Output the (x, y) coordinate of the center of the cell containing the given text.  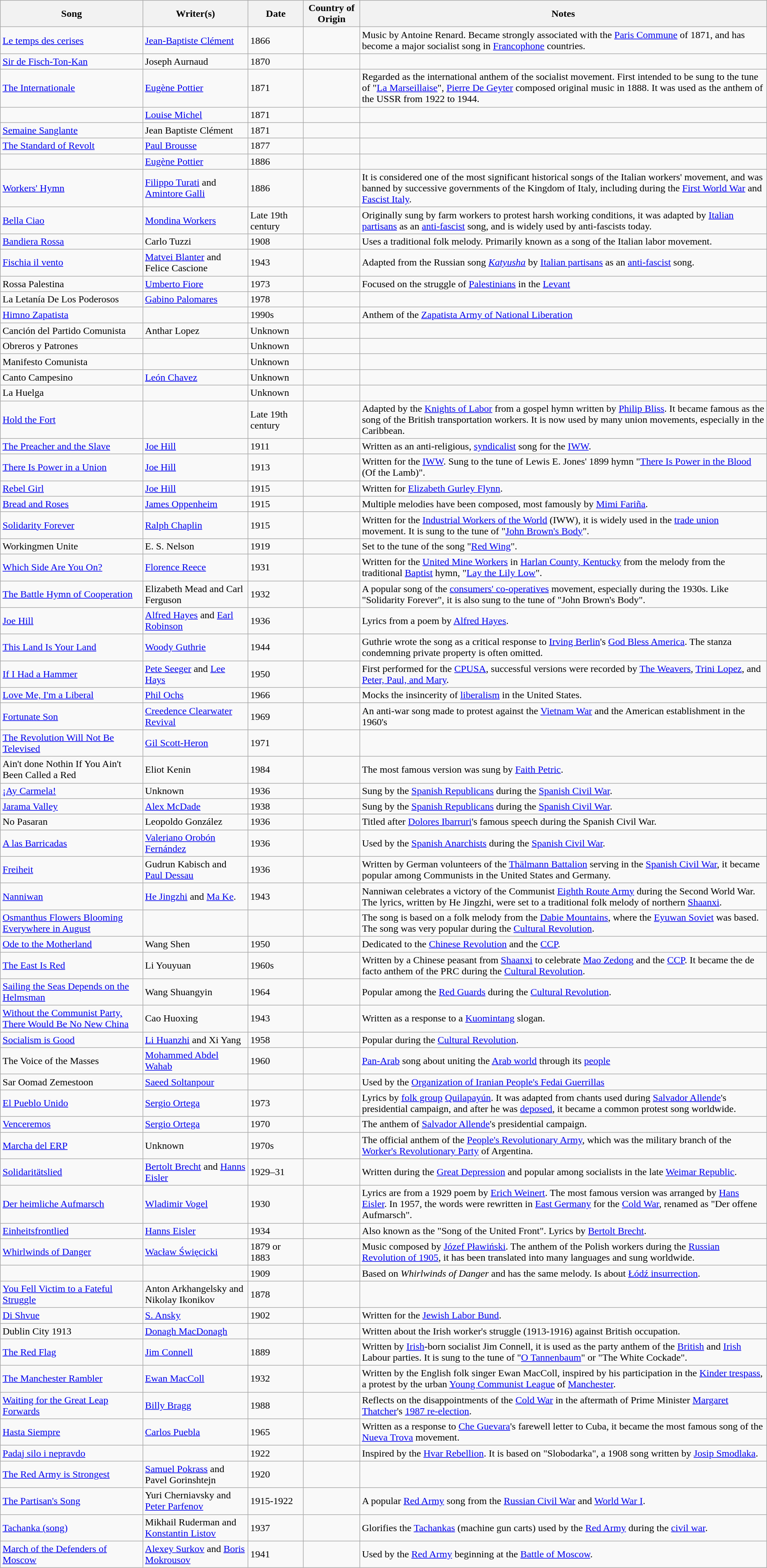
Joseph Aurnaud (196, 61)
1930 (275, 1204)
The Revolution Will Not Be Televised (72, 743)
Eliot Kenin (196, 769)
Venceremos (72, 1124)
Fortunate Son (72, 716)
Samuel Pokrass and Pavel Gorinshtejn (196, 1474)
Written for the Jewish Labor Bund. (563, 1315)
The Partisan's Song (72, 1501)
Date (275, 14)
1870 (275, 61)
1984 (275, 769)
Hanns Eisler (196, 1231)
The Preacher and the Slave (72, 446)
Anthem of the Zapatista Army of National Liberation (563, 315)
Tachanka (song) (72, 1527)
Uses a traditional folk melody. Primarily known as a song of the Italian labor movement. (563, 241)
No Pasaran (72, 822)
There Is Power in a Union (72, 467)
Sir de Fisch-Ton-Kan (72, 61)
1929–31 (275, 1172)
The East Is Red (72, 965)
Li Youyuan (196, 965)
You Fell Victim to a Fateful Struggle (72, 1294)
The Manchester Rambler (72, 1379)
Song (72, 14)
Canción del Partido Comunista (72, 331)
La Letanía De Los Poderosos (72, 300)
Gudrun Kabisch and Paul Dessau (196, 869)
Hasta Siempre (72, 1432)
Alexey Surkov and Boris Mokrousov (196, 1554)
Written about the Irish worker's struggle (1913-1916) against British occupation. (563, 1331)
Saeed Soltanpour (196, 1082)
1964 (275, 992)
1909 (275, 1273)
Semaine Sanglante (72, 130)
El Pueblo Unido (72, 1103)
Also known as the "Song of the United Front". Lyrics by Bertolt Brecht. (563, 1231)
Ralph Chaplin (196, 525)
Sailing the Seas Depends on the Helmsman (72, 992)
Bandiera Rossa (72, 241)
Nanniwan (72, 896)
Writer(s) (196, 14)
Dublin City 1913 (72, 1331)
Notes (563, 14)
1911 (275, 446)
Ain't done Nothin If You Ain't Been Called a Red (72, 769)
Reflects on the disappointments of the Cold War in the aftermath of Prime Minister Margaret Thatcher's 1987 re-election. (563, 1405)
Alex McDade (196, 806)
1971 (275, 743)
Mocks the insincerity of liberalism in the United States. (563, 695)
¡Ay Carmela! (72, 791)
Le temps des cerises (72, 40)
Billy Bragg (196, 1405)
Carlo Tuzzi (196, 241)
Phil Ochs (196, 695)
Music by Antoine Renard. Became strongly associated with the Paris Commune of 1871, and has become a major socialist song in Francophone countries. (563, 40)
Which Side Are You On? (72, 567)
Written for the United Mine Workers in Harlan County, Kentucky from the melody from the traditional Baptist hymn, "Lay the Lily Low". (563, 567)
Fischia il vento (72, 262)
The official anthem of the People's Revolutionary Army, which was the military branch of the Worker's Revolutionary Party of Argentina. (563, 1146)
Used by the Red Army beginning at the Battle of Moscow. (563, 1554)
Einheitsfrontlied (72, 1231)
Freiheit (72, 869)
Manifesto Comunista (72, 362)
Mondina Workers (196, 220)
Wang Shen (196, 944)
Inspired by the Hvar Rebellion. It is based on "Slobodarka", a 1908 song written by Josip Smodlaka. (563, 1453)
Waiting for the Great Leap Forwards (72, 1405)
1970 (275, 1124)
1931 (275, 567)
1866 (275, 40)
1878 (275, 1294)
Set to the tune of the song "Red Wing". (563, 546)
Woody Guthrie (196, 647)
La Huelga (72, 393)
Used by the Organization of Iranian People's Fedai Guerrillas (563, 1082)
An anti-war song made to protest against the Vietnam War and the American establishment in the 1960's (563, 716)
1877 (275, 146)
1969 (275, 716)
Filippo Turati and Amintore Galli (196, 188)
Wacław Święcicki (196, 1252)
March of the Defenders of Moscow (72, 1554)
Umberto Fiore (196, 284)
The most famous version was sung by Faith Petric. (563, 769)
1990s (275, 315)
Popular among the Red Guards during the Cultural Revolution. (563, 992)
1919 (275, 546)
Dedicated to the Chinese Revolution and the CCP. (563, 944)
Mikhail Ruderman and Konstantin Listov (196, 1527)
Workingmen Unite (72, 546)
Anthar Lopez (196, 331)
Di Shvue (72, 1315)
Written for the IWW. Sung to the tune of Lewis E. Jones' 1899 hymn "There Is Power in the Blood (Of the Lamb)". (563, 467)
1966 (275, 695)
1988 (275, 1405)
The Internationale (72, 88)
Yuri Cherniavsky and Peter Parfenov (196, 1501)
1965 (275, 1432)
Solidaritätslied (72, 1172)
1960s (275, 965)
Leopoldo González (196, 822)
Creedence Clearwater Revival (196, 716)
1908 (275, 241)
Bread and Roses (72, 504)
This Land Is Your Land (72, 647)
Workers' Hymn (72, 188)
Guthrie wrote the song as a critical response to Irving Berlin's God Bless America. The stanza condemning private property is often omitted. (563, 647)
Lyrics from a poem by Alfred Hayes. (563, 621)
Carlos Puebla (196, 1432)
Socialism is Good (72, 1040)
Glorifies the Tachankas (machine gun carts) used by the Red Army during the civil war. (563, 1527)
Florence Reece (196, 567)
1934 (275, 1231)
Jarama Valley (72, 806)
Jim Connell (196, 1352)
Written as a response to a Kuomintang slogan. (563, 1019)
Written during the Great Depression and popular among socialists in the late Weimar Republic. (563, 1172)
Country of Origin (332, 14)
Mohammed Abdel Wahab (196, 1061)
Popular during the Cultural Revolution. (563, 1040)
Written for the Industrial Workers of the World (IWW), it is widely used in the trade union movement. It is sung to the tune of "John Brown's Body". (563, 525)
1920 (275, 1474)
1978 (275, 300)
Cao Huoxing (196, 1019)
Jean Baptiste Clément (196, 130)
Solidarity Forever (72, 525)
Padaj silo i nepravdo (72, 1453)
The Battle Hymn of Cooperation (72, 594)
Jean-Baptiste Clément (196, 40)
1944 (275, 647)
1922 (275, 1453)
A las Barricadas (72, 843)
Whirlwinds of Danger (72, 1252)
He Jingzhi and Ma Ke. (196, 896)
If I Had a Hammer (72, 674)
First performed for the CPUSA, successful versions were recorded by The Weavers, Trini Lopez, and Peter, Paul, and Mary. (563, 674)
Paul Brousse (196, 146)
Alfred Hayes and Earl Robinson (196, 621)
Himno Zapatista (72, 315)
Li Huanzhi and Xi Yang (196, 1040)
Written as an anti-religious, syndicalist song for the IWW. (563, 446)
Louise Michel (196, 115)
Ewan MacColl (196, 1379)
Elizabeth Mead and Carl Ferguson (196, 594)
Love Me, I'm a Liberal (72, 695)
Obreros y Patrones (72, 346)
Pan-Arab song about uniting the Arab world through its people (563, 1061)
The Standard of Revolt (72, 146)
Hold the Fort (72, 420)
Rebel Girl (72, 488)
Osmanthus Flowers Blooming Everywhere in August (72, 923)
The Red Flag (72, 1352)
Bertolt Brecht and Hanns Eisler (196, 1172)
Pete Seeger and Lee Hays (196, 674)
E. S. Nelson (196, 546)
León Chavez (196, 377)
Titled after Dolores Ibarruri's famous speech during the Spanish Civil War. (563, 822)
Rossa Palestina (72, 284)
1879 or 1883 (275, 1252)
Used by the Spanish Anarchists during the Spanish Civil War. (563, 843)
1913 (275, 467)
Focused on the struggle of Palestinians in the Levant (563, 284)
The anthem of Salvador Allende's presidential campaign. (563, 1124)
Written as a response to Che Guevara's farewell letter to Cuba, it became the most famous song of the Nueva Trova movement. (563, 1432)
A popular Red Army song from the Russian Civil War and World War I. (563, 1501)
Wladimir Vogel (196, 1204)
Canto Campesino (72, 377)
1941 (275, 1554)
Valeriano Orobón Fernández (196, 843)
Bella Ciao (72, 220)
1938 (275, 806)
1889 (275, 1352)
Ode to the Motherland (72, 944)
Written for Elizabeth Gurley Flynn. (563, 488)
Gil Scott-Heron (196, 743)
Anton Arkhangelsky and Nikolay Ikonikov (196, 1294)
Der heimliche Aufmarsch (72, 1204)
1937 (275, 1527)
The Voice of the Masses (72, 1061)
Wang Shuangyin (196, 992)
Marcha del ERP (72, 1146)
1902 (275, 1315)
Without the Communist Party, There Would Be No New China (72, 1019)
Multiple melodies have been composed, most famously by Mimi Fariña. (563, 504)
Adapted from the Russian song Katyusha by Italian partisans as an anti-fascist song. (563, 262)
Matvei Blanter and Felice Cascione (196, 262)
1915-1922 (275, 1501)
Donagh MacDonagh (196, 1331)
1970s (275, 1146)
S. Ansky (196, 1315)
Based on Whirlwinds of Danger and has the same melody. Is about Łódź insurrection. (563, 1273)
James Oppenheim (196, 504)
1958 (275, 1040)
1960 (275, 1061)
The Red Army is Strongest (72, 1474)
Gabino Palomares (196, 300)
Sar Oomad Zemestoon (72, 1082)
